Detect which cell encompasses the target text, then output its (X, Y) center coordinate. 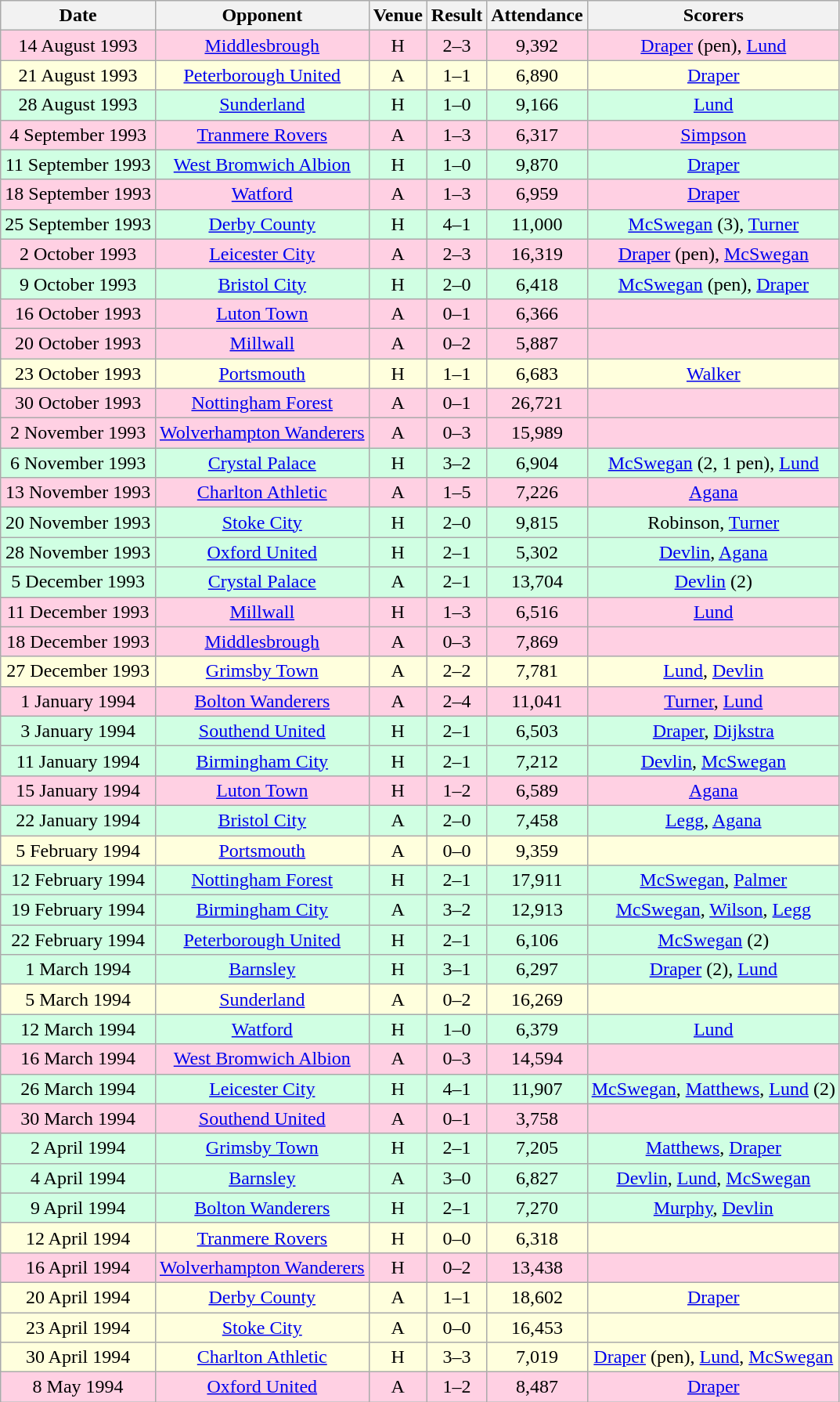
3–1 (456, 970)
Draper (2), Lund (713, 970)
11 December 1993 (78, 612)
6,589 (537, 790)
Draper (pen), McSwegan (713, 254)
5,302 (537, 552)
3–0 (456, 1178)
30 March 1994 (78, 1118)
20 November 1993 (78, 522)
25 September 1993 (78, 224)
12,913 (537, 910)
11,041 (537, 701)
6,683 (537, 374)
Devlin, McSwegan (713, 761)
Devlin, Lund, McSwegan (713, 1178)
6,904 (537, 463)
7,781 (537, 671)
23 April 1994 (78, 1328)
8 May 1994 (78, 1387)
1 March 1994 (78, 970)
Matthews, Draper (713, 1148)
30 April 1994 (78, 1357)
9 April 1994 (78, 1208)
7,458 (537, 820)
15 January 1994 (78, 790)
5 February 1994 (78, 850)
9,815 (537, 522)
4 September 1993 (78, 135)
16 March 1994 (78, 1059)
McSwegan, Matthews, Lund (2) (713, 1089)
7,212 (537, 761)
Walker (713, 374)
5 December 1993 (78, 582)
16 October 1993 (78, 313)
2–2 (456, 671)
16,319 (537, 254)
7,869 (537, 641)
Draper (pen), Lund (713, 45)
Legg, Agana (713, 820)
4 April 1994 (78, 1178)
Opponent (261, 16)
Date (78, 16)
13 November 1993 (78, 493)
18,602 (537, 1297)
2 November 1993 (78, 433)
McSwegan (2, 1 pen), Lund (713, 463)
11,907 (537, 1089)
11,000 (537, 224)
11 September 1993 (78, 164)
7,270 (537, 1208)
28 November 1993 (78, 552)
McSwegan (3), Turner (713, 224)
McSwegan, Wilson, Legg (713, 910)
6,317 (537, 135)
14,594 (537, 1059)
18 September 1993 (78, 194)
6 November 1993 (78, 463)
7,019 (537, 1357)
9,166 (537, 105)
2–4 (456, 701)
2 October 1993 (78, 254)
6,106 (537, 940)
9,392 (537, 45)
9,870 (537, 164)
Draper, Dijkstra (713, 731)
16,269 (537, 999)
5 March 1994 (78, 999)
7,205 (537, 1148)
5,887 (537, 343)
19 February 1994 (78, 910)
3,758 (537, 1118)
6,418 (537, 284)
22 February 1994 (78, 940)
20 October 1993 (78, 343)
Draper (pen), Lund, McSwegan (713, 1357)
6,318 (537, 1238)
Turner, Lund (713, 701)
6,297 (537, 970)
6,366 (537, 313)
20 April 1994 (78, 1297)
Robinson, Turner (713, 522)
6,827 (537, 1178)
Result (456, 16)
23 October 1993 (78, 374)
6,890 (537, 75)
17,911 (537, 880)
9 October 1993 (78, 284)
McSwegan, Palmer (713, 880)
16,453 (537, 1328)
12 February 1994 (78, 880)
McSwegan (2) (713, 940)
Attendance (537, 16)
8,487 (537, 1387)
26 March 1994 (78, 1089)
Murphy, Devlin (713, 1208)
18 December 1993 (78, 641)
12 March 1994 (78, 1029)
Devlin, Agana (713, 552)
6,959 (537, 194)
Lund, Devlin (713, 671)
22 January 1994 (78, 820)
15,989 (537, 433)
1 January 1994 (78, 701)
28 August 1993 (78, 105)
Devlin (2) (713, 582)
16 April 1994 (78, 1267)
Simpson (713, 135)
26,721 (537, 403)
27 December 1993 (78, 671)
30 October 1993 (78, 403)
14 August 1993 (78, 45)
11 January 1994 (78, 761)
21 August 1993 (78, 75)
7,226 (537, 493)
3 January 1994 (78, 731)
13,438 (537, 1267)
McSwegan (pen), Draper (713, 284)
12 April 1994 (78, 1238)
13,704 (537, 582)
6,516 (537, 612)
Scorers (713, 16)
6,503 (537, 731)
9,359 (537, 850)
1–5 (456, 493)
3–3 (456, 1357)
2 April 1994 (78, 1148)
6,379 (537, 1029)
Venue (398, 16)
